Capture the cell that displays the provided text and extract its (x, y) central coordinate. 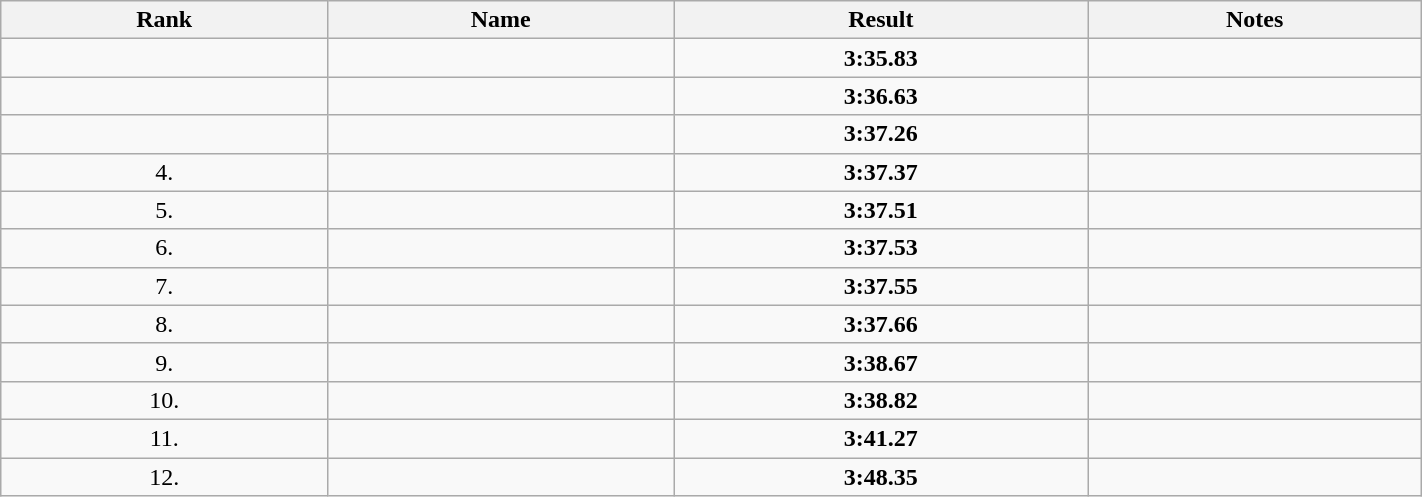
3:37.53 (881, 248)
4. (164, 172)
10. (164, 400)
3:37.26 (881, 134)
3:38.82 (881, 400)
3:37.55 (881, 286)
3:48.35 (881, 477)
3:37.66 (881, 324)
Notes (1254, 20)
9. (164, 362)
3:36.63 (881, 96)
11. (164, 438)
3:41.27 (881, 438)
6. (164, 248)
8. (164, 324)
3:35.83 (881, 58)
Result (881, 20)
3:38.67 (881, 362)
3:37.51 (881, 210)
Name (501, 20)
3:37.37 (881, 172)
7. (164, 286)
Rank (164, 20)
12. (164, 477)
5. (164, 210)
